Search for the cell housing the specified text and yield its (x, y) center coordinate. 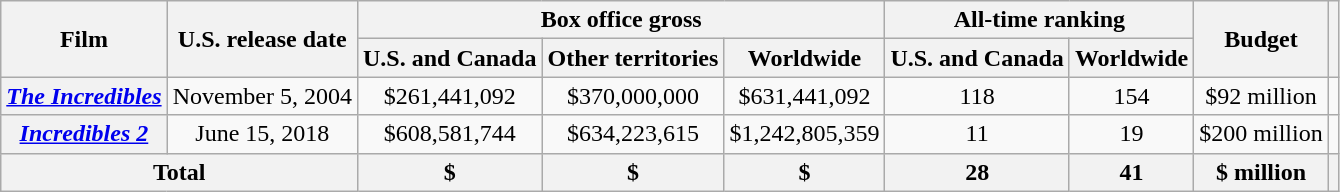
U.S. release date (262, 39)
$1,242,805,359 (804, 134)
Incredibles 2 (84, 134)
November 5, 2004 (262, 96)
154 (1131, 96)
Budget (1261, 39)
$92 million (1261, 96)
$631,441,092 (804, 96)
$261,441,092 (449, 96)
$200 million (1261, 134)
118 (977, 96)
41 (1131, 172)
Box office gross (620, 20)
Total (180, 172)
Other territories (633, 58)
All-time ranking (1040, 20)
Film (84, 39)
19 (1131, 134)
$ million (1261, 172)
$370,000,000 (633, 96)
$634,223,615 (633, 134)
June 15, 2018 (262, 134)
$608,581,744 (449, 134)
28 (977, 172)
11 (977, 134)
The Incredibles (84, 96)
